Search for the cell housing the specified text and yield its [X, Y] center coordinate. 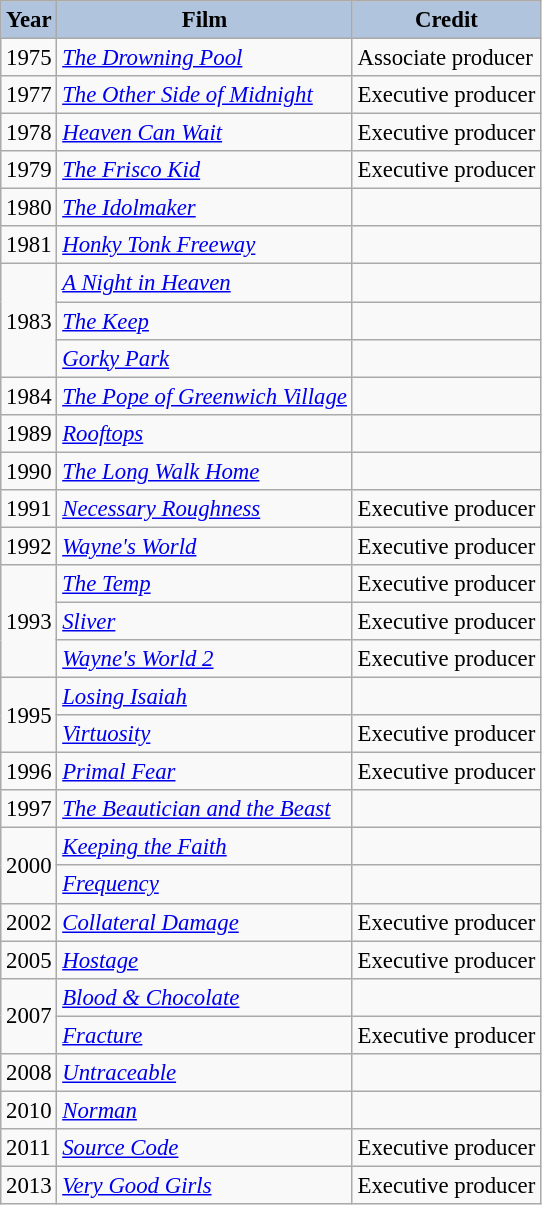
Frequency [204, 885]
The Pope of Greenwich Village [204, 396]
2002 [29, 922]
2011 [29, 1148]
The Other Side of Midnight [204, 95]
1977 [29, 95]
Fracture [204, 1035]
Sliver [204, 621]
Virtuosity [204, 734]
Very Good Girls [204, 1185]
1975 [29, 58]
2005 [29, 960]
Heaven Can Wait [204, 133]
1991 [29, 509]
The Keep [204, 321]
1984 [29, 396]
A Night in Heaven [204, 283]
1996 [29, 772]
1979 [29, 170]
Wayne's World [204, 546]
1989 [29, 433]
1992 [29, 546]
The Beautician and the Beast [204, 809]
1995 [29, 716]
The Idolmaker [204, 208]
The Long Walk Home [204, 471]
Wayne's World 2 [204, 659]
Primal Fear [204, 772]
Film [204, 20]
Norman [204, 1110]
Keeping the Faith [204, 847]
The Temp [204, 584]
1983 [29, 320]
1978 [29, 133]
2013 [29, 1185]
2008 [29, 1073]
Losing Isaiah [204, 697]
1981 [29, 245]
Blood & Chocolate [204, 997]
Necessary Roughness [204, 509]
Hostage [204, 960]
Honky Tonk Freeway [204, 245]
Associate producer [446, 58]
2000 [29, 866]
The Frisco Kid [204, 170]
The Drowning Pool [204, 58]
1993 [29, 622]
Untraceable [204, 1073]
Source Code [204, 1148]
1997 [29, 809]
1990 [29, 471]
Rooftops [204, 433]
Collateral Damage [204, 922]
Credit [446, 20]
1980 [29, 208]
Gorky Park [204, 358]
Year [29, 20]
2010 [29, 1110]
2007 [29, 1016]
